Pinpoint the cell where the given text exists, returning its (x, y) midpoint coordinate. 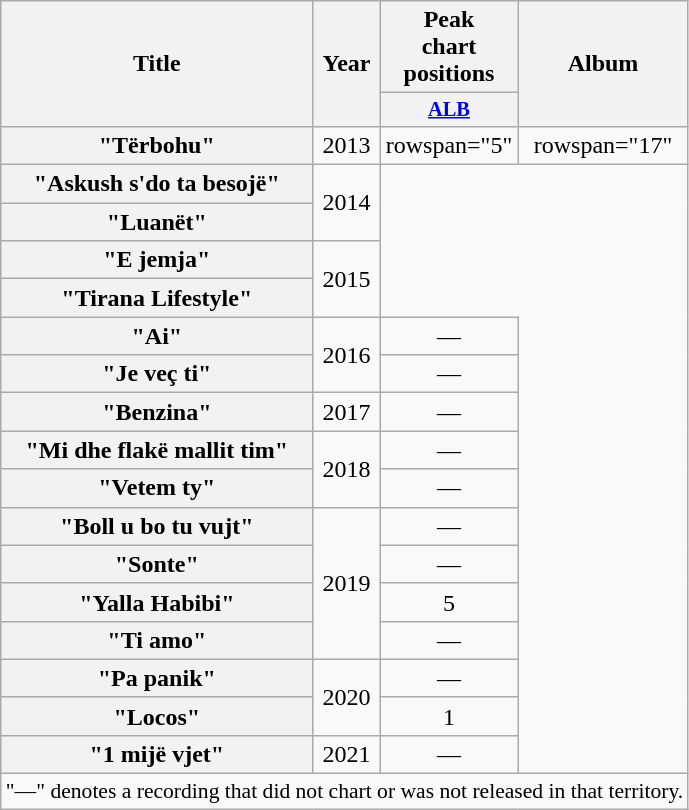
2018 (346, 469)
5 (449, 602)
"Tërbohu" (157, 145)
"Pa panik" (157, 678)
"Benzina" (157, 412)
2016 (346, 355)
"Luanët" (157, 222)
2015 (346, 279)
2014 (346, 203)
Peakchartpositions (449, 47)
"Vetem ty" (157, 488)
rowspan="5" (449, 145)
ALB (449, 110)
Album (604, 64)
"Locos" (157, 716)
"E jemja" (157, 260)
"Je veç ti" (157, 374)
"Sonte" (157, 564)
Year (346, 64)
"Tirana Lifestyle" (157, 298)
"Ti amo" (157, 640)
2019 (346, 583)
2020 (346, 697)
Title (157, 64)
"Yalla Habibi" (157, 602)
rowspan="17" (604, 145)
"Mi dhe flakë mallit tim" (157, 450)
2017 (346, 412)
"—" denotes a recording that did not chart or was not released in that territory. (345, 792)
2013 (346, 145)
"1 mijë vjet" (157, 754)
"Boll u bo tu vujt" (157, 526)
2021 (346, 754)
1 (449, 716)
"Askush s'do ta besojë" (157, 184)
"Ai" (157, 336)
